Determine the [X, Y] coordinate at the center of the cell enclosing the given text.  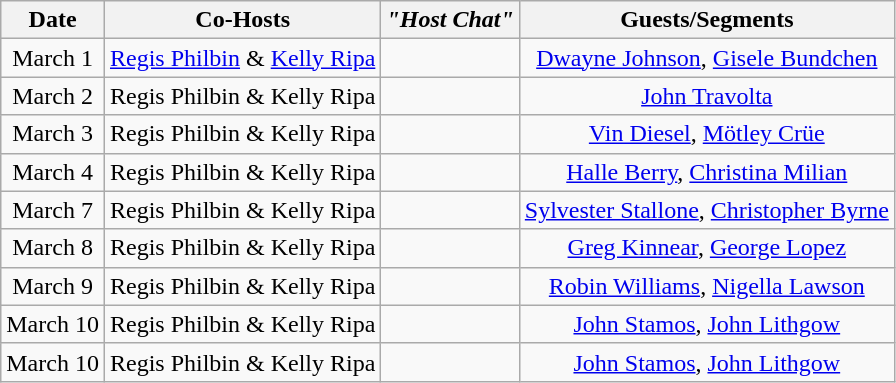
March 4 [53, 172]
Guests/Segments [706, 20]
March 3 [53, 134]
March 1 [53, 58]
Vin Diesel, Mötley Crüe [706, 134]
Greg Kinnear, George Lopez [706, 248]
Co-Hosts [242, 20]
March 9 [53, 286]
March 7 [53, 210]
Dwayne Johnson, Gisele Bundchen [706, 58]
March 2 [53, 96]
Sylvester Stallone, Christopher Byrne [706, 210]
Halle Berry, Christina Milian [706, 172]
Robin Williams, Nigella Lawson [706, 286]
March 8 [53, 248]
Date [53, 20]
John Travolta [706, 96]
"Host Chat" [450, 20]
